Return [X, Y] of the center of cell containing provided text 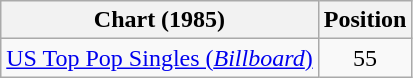
US Top Pop Singles (Billboard) [160, 58]
Chart (1985) [160, 20]
Position [365, 20]
55 [365, 58]
